Capture the cell that displays the provided text and extract its [x, y] central coordinate. 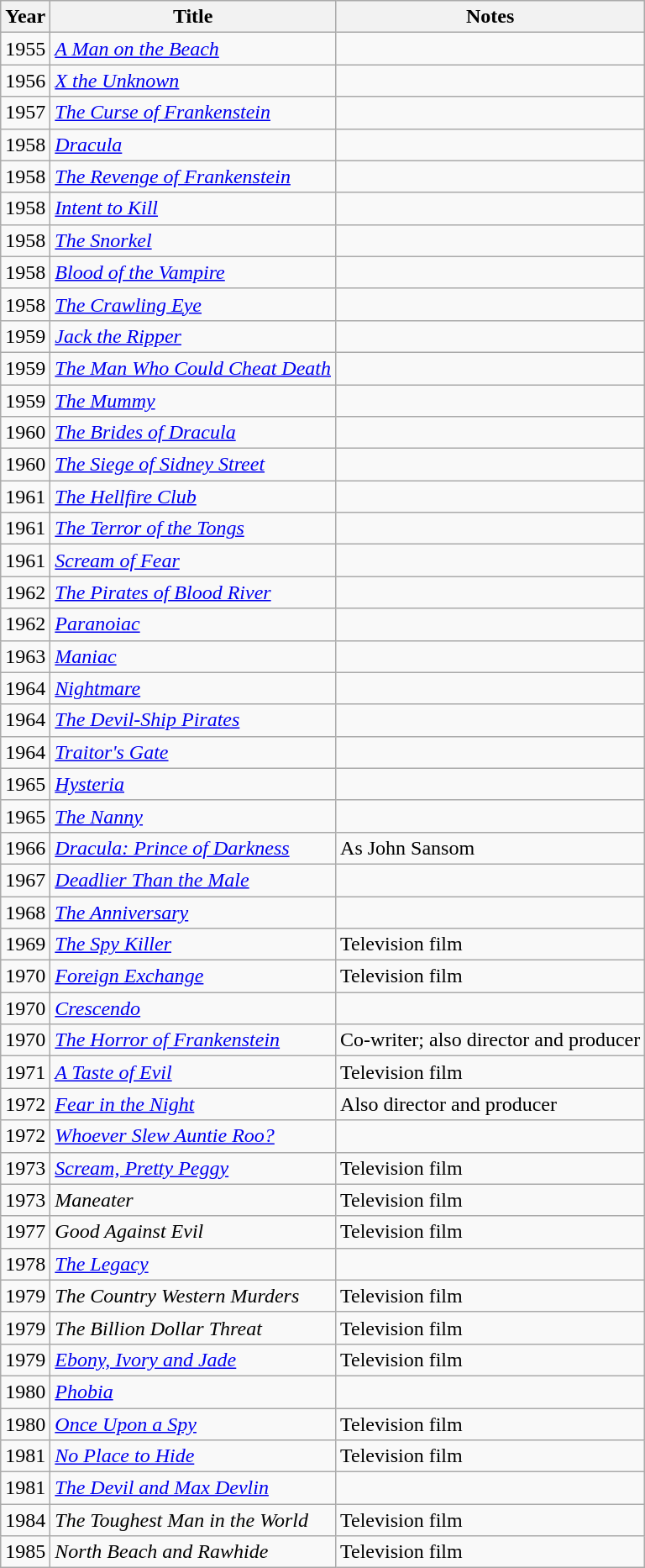
Scream, Pretty Peggy [193, 1168]
Ebony, Ivory and Jade [193, 1360]
Traitor's Gate [193, 752]
No Place to Hide [193, 1456]
A Man on the Beach [193, 49]
The Country Western Murders [193, 1296]
Year [25, 17]
The Pirates of Blood River [193, 592]
Dracula: Prince of Darkness [193, 848]
1955 [25, 49]
As John Sansom [490, 848]
Crescendo [193, 1008]
Maniac [193, 656]
The Siege of Sidney Street [193, 465]
Nightmare [193, 688]
Title [193, 17]
Blood of the Vampire [193, 272]
Hysteria [193, 784]
1984 [25, 1520]
The Terror of the Tongs [193, 529]
The Mummy [193, 401]
Fear in the Night [193, 1104]
Intent to Kill [193, 208]
Jack the Ripper [193, 336]
The Anniversary [193, 912]
Whoever Slew Auntie Roo? [193, 1136]
1966 [25, 848]
Phobia [193, 1392]
Dracula [193, 145]
Good Against Evil [193, 1232]
1968 [25, 912]
The Revenge of Frankenstein [193, 176]
Scream of Fear [193, 560]
North Beach and Rawhide [193, 1552]
The Snorkel [193, 240]
1956 [25, 81]
The Devil and Max Devlin [193, 1488]
X the Unknown [193, 81]
The Man Who Could Cheat Death [193, 368]
The Legacy [193, 1264]
The Curse of Frankenstein [193, 113]
1967 [25, 880]
The Horror of Frankenstein [193, 1040]
The Billion Dollar Threat [193, 1328]
The Nanny [193, 816]
Also director and producer [490, 1104]
Foreign Exchange [193, 976]
1977 [25, 1232]
Paranoiac [193, 624]
The Spy Killer [193, 944]
1978 [25, 1264]
1963 [25, 656]
A Taste of Evil [193, 1072]
1985 [25, 1552]
1971 [25, 1072]
Deadlier Than the Male [193, 880]
Co-writer; also director and producer [490, 1040]
The Brides of Dracula [193, 433]
The Hellfire Club [193, 497]
The Crawling Eye [193, 304]
The Toughest Man in the World [193, 1520]
1969 [25, 944]
1957 [25, 113]
The Devil-Ship Pirates [193, 720]
Maneater [193, 1200]
Notes [490, 17]
Once Upon a Spy [193, 1424]
